Capture the cell that displays the provided text and extract its [x, y] central coordinate. 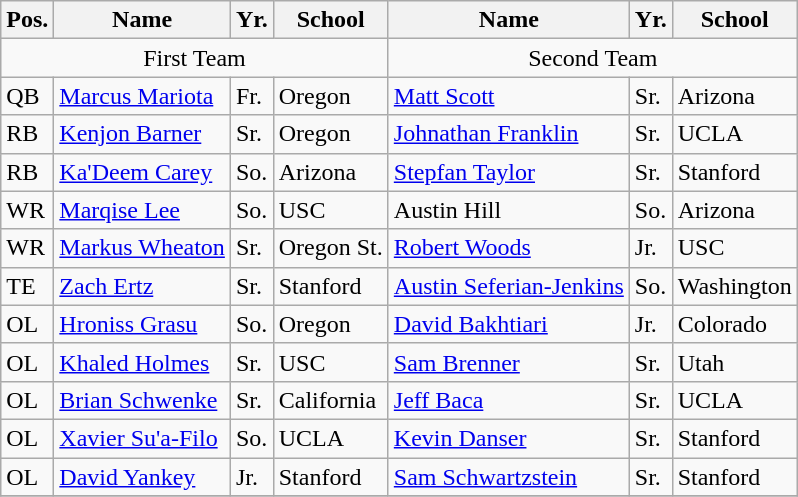
Second Team [592, 58]
Khaled Holmes [142, 362]
Johnathan Franklin [508, 134]
Stepfan Taylor [508, 172]
Brian Schwenke [142, 400]
Kevin Danser [508, 438]
Robert Woods [508, 248]
Austin Hill [508, 210]
Fr. [252, 96]
QB [28, 96]
Zach Ertz [142, 286]
Ka'Deem Carey [142, 172]
Colorado [734, 324]
David Yankey [142, 477]
California [330, 400]
Jeff Baca [508, 400]
Marqise Lee [142, 210]
Hroniss Grasu [142, 324]
TE [28, 286]
Utah [734, 362]
Marcus Mariota [142, 96]
Austin Seferian-Jenkins [508, 286]
Oregon St. [330, 248]
Washington [734, 286]
Kenjon Barner [142, 134]
First Team [195, 58]
Sam Schwartzstein [508, 477]
Markus Wheaton [142, 248]
Sam Brenner [508, 362]
David Bakhtiari [508, 324]
Pos. [28, 20]
Xavier Su'a-Filo [142, 438]
Matt Scott [508, 96]
